Pinpoint the cell where the given text exists, returning its [X, Y] midpoint coordinate. 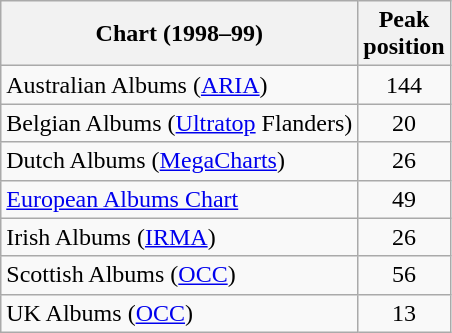
Irish Albums (IRMA) [180, 237]
Australian Albums (ARIA) [180, 85]
13 [404, 313]
Chart (1998–99) [180, 34]
Dutch Albums (MegaCharts) [180, 161]
UK Albums (OCC) [180, 313]
20 [404, 123]
49 [404, 199]
Peakposition [404, 34]
Scottish Albums (OCC) [180, 275]
Belgian Albums (Ultratop Flanders) [180, 123]
European Albums Chart [180, 199]
144 [404, 85]
56 [404, 275]
